Identify which cell holds the provided text, then report its [x, y] central coordinate. 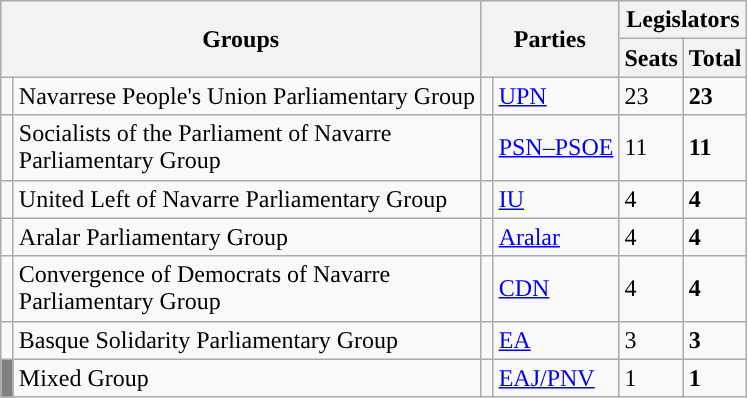
Socialists of the Parliament of NavarreParliamentary Group [246, 148]
Mixed Group [246, 378]
Parties [550, 39]
EAJ/PNV [556, 378]
Seats [651, 58]
CDN [556, 288]
Aralar [556, 237]
Convergence of Democrats of NavarreParliamentary Group [246, 288]
UPN [556, 96]
Aralar Parliamentary Group [246, 237]
Groups [241, 39]
Total [715, 58]
Legislators [683, 20]
IU [556, 199]
Basque Solidarity Parliamentary Group [246, 340]
United Left of Navarre Parliamentary Group [246, 199]
PSN–PSOE [556, 148]
EA [556, 340]
Navarrese People's Union Parliamentary Group [246, 96]
